Return the (X, Y) coordinate for the center point of the cell that contains the specified text.  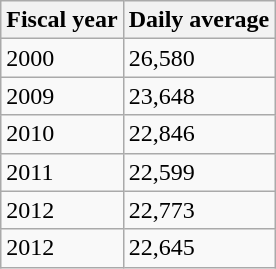
2011 (62, 172)
22,645 (199, 248)
23,648 (199, 96)
2000 (62, 58)
Daily average (199, 20)
22,846 (199, 134)
26,580 (199, 58)
Fiscal year (62, 20)
22,599 (199, 172)
2010 (62, 134)
2009 (62, 96)
22,773 (199, 210)
